Extract the [x, y] coordinate from the center of the cell holding the provided text.  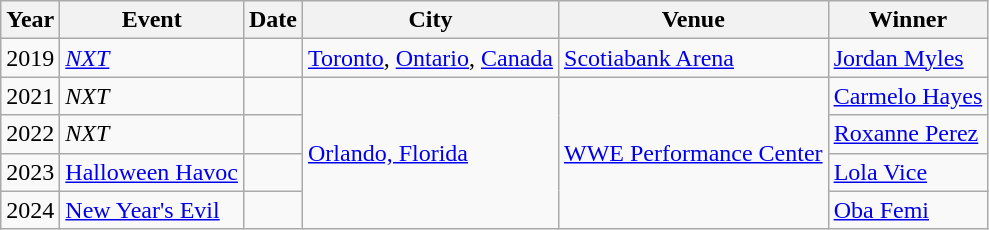
Oba Femi [908, 210]
2022 [30, 134]
City [431, 20]
2021 [30, 96]
New Year's Evil [152, 210]
2023 [30, 172]
WWE Performance Center [694, 153]
Toronto, Ontario, Canada [431, 58]
Event [152, 20]
2019 [30, 58]
Halloween Havoc [152, 172]
Date [272, 20]
Orlando, Florida [431, 153]
Roxanne Perez [908, 134]
Year [30, 20]
Scotiabank Arena [694, 58]
Lola Vice [908, 172]
2024 [30, 210]
Winner [908, 20]
Venue [694, 20]
Carmelo Hayes [908, 96]
Jordan Myles [908, 58]
